Pinpoint the cell where the given text exists, returning its (X, Y) midpoint coordinate. 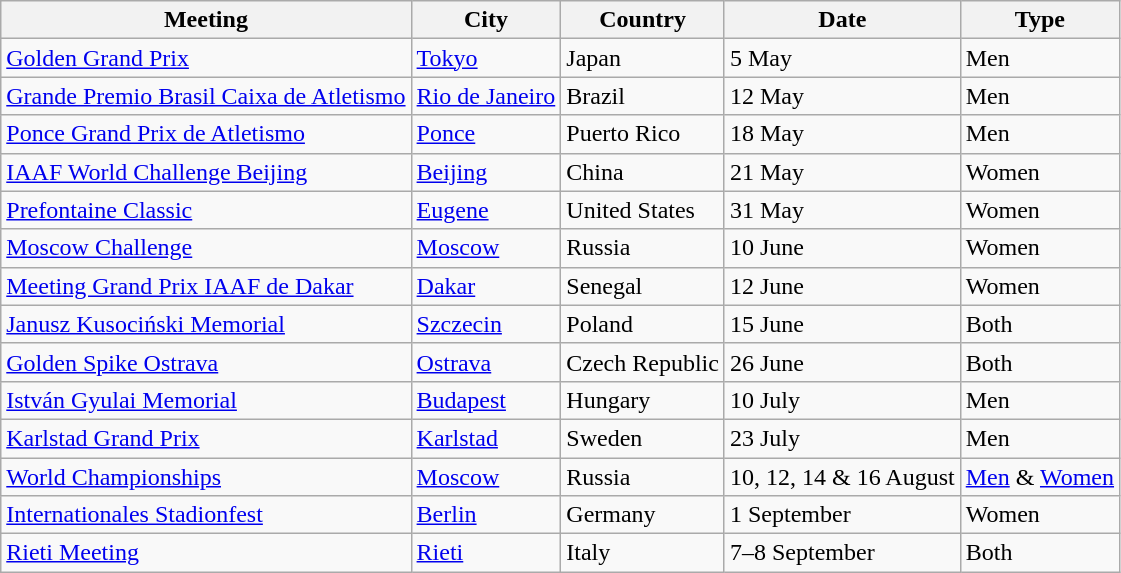
Puerto Rico (643, 134)
Beijing (486, 172)
Grande Premio Brasil Caixa de Atletismo (206, 96)
China (643, 172)
Italy (643, 553)
21 May (842, 172)
United States (643, 210)
12 May (842, 96)
Senegal (643, 286)
Brazil (643, 96)
Berlin (486, 515)
10 July (842, 400)
31 May (842, 210)
Internationales Stadionfest (206, 515)
Tokyo (486, 58)
Ostrava (486, 362)
Prefontaine Classic (206, 210)
City (486, 20)
Janusz Kusociński Memorial (206, 324)
Country (643, 20)
Hungary (643, 400)
26 June (842, 362)
Rieti Meeting (206, 553)
Karlstad (486, 438)
Budapest (486, 400)
Rieti (486, 553)
IAAF World Challenge Beijing (206, 172)
Dakar (486, 286)
Czech Republic (643, 362)
18 May (842, 134)
Date (842, 20)
World Championships (206, 477)
Sweden (643, 438)
10, 12, 14 & 16 August (842, 477)
Meeting (206, 20)
Men & Women (1040, 477)
12 June (842, 286)
Japan (643, 58)
Golden Spike Ostrava (206, 362)
5 May (842, 58)
Rio de Janeiro (486, 96)
Type (1040, 20)
Eugene (486, 210)
Ponce Grand Prix de Atletismo (206, 134)
Germany (643, 515)
Poland (643, 324)
Golden Grand Prix (206, 58)
10 June (842, 248)
Karlstad Grand Prix (206, 438)
15 June (842, 324)
Ponce (486, 134)
István Gyulai Memorial (206, 400)
Meeting Grand Prix IAAF de Dakar (206, 286)
Szczecin (486, 324)
1 September (842, 515)
7–8 September (842, 553)
Moscow Challenge (206, 248)
23 July (842, 438)
